Return (X, Y) of the center of cell containing provided text 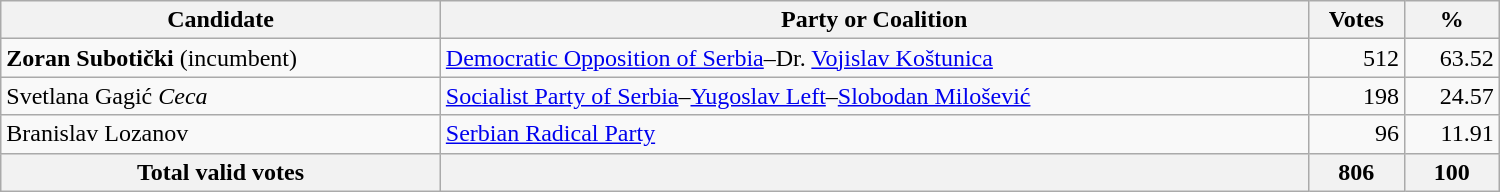
Socialist Party of Serbia–Yugoslav Left–Slobodan Milošević (874, 96)
198 (1356, 96)
512 (1356, 58)
100 (1452, 172)
Votes (1356, 20)
Total valid votes (221, 172)
% (1452, 20)
Svetlana Gagić Ceca (221, 96)
24.57 (1452, 96)
Branislav Lozanov (221, 134)
Party or Coalition (874, 20)
96 (1356, 134)
Serbian Radical Party (874, 134)
63.52 (1452, 58)
Candidate (221, 20)
806 (1356, 172)
Democratic Opposition of Serbia–Dr. Vojislav Koštunica (874, 58)
11.91 (1452, 134)
Zoran Subotički (incumbent) (221, 58)
